Extract the (X, Y) coordinate from the center of the cell holding the provided text.  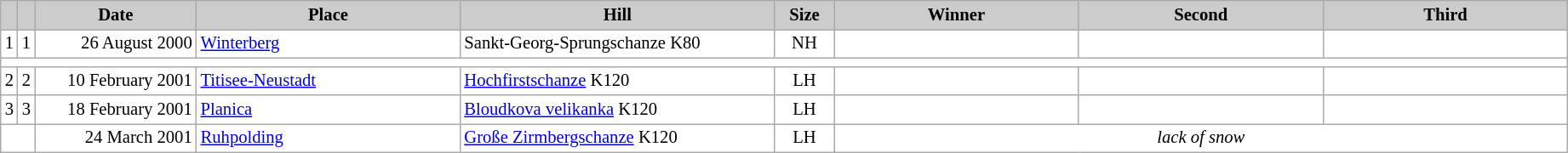
Planica (329, 110)
26 August 2000 (116, 43)
18 February 2001 (116, 110)
Ruhpolding (329, 138)
10 February 2001 (116, 81)
Date (116, 14)
Hochfirstschanze K120 (617, 81)
Sankt-Georg-Sprungschanze K80 (617, 43)
Winner (957, 14)
Place (329, 14)
24 March 2001 (116, 138)
Hill (617, 14)
Third (1445, 14)
Bloudkova velikanka K120 (617, 110)
lack of snow (1201, 138)
Winterberg (329, 43)
NH (804, 43)
Große Zirmbergschanze K120 (617, 138)
Second (1200, 14)
Size (804, 14)
Titisee-Neustadt (329, 81)
